Determine the (x, y) coordinate at the center of the cell enclosing the given text.  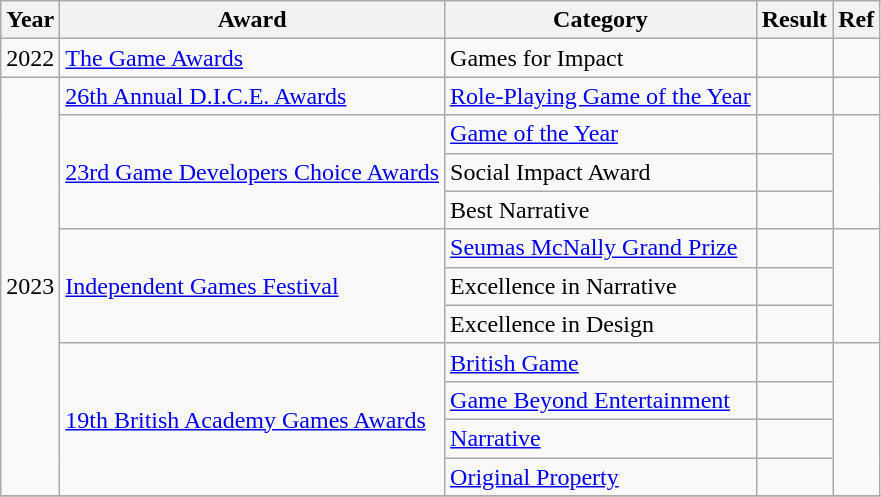
Original Property (601, 477)
23rd Game Developers Choice Awards (252, 172)
Result (794, 20)
Game of the Year (601, 134)
British Game (601, 362)
Games for Impact (601, 58)
Category (601, 20)
Narrative (601, 438)
Independent Games Festival (252, 286)
26th Annual D.I.C.E. Awards (252, 96)
Ref (856, 20)
2023 (30, 286)
Seumas McNally Grand Prize (601, 248)
19th British Academy Games Awards (252, 419)
2022 (30, 58)
Year (30, 20)
Role-Playing Game of the Year (601, 96)
Excellence in Narrative (601, 286)
The Game Awards (252, 58)
Game Beyond Entertainment (601, 400)
Best Narrative (601, 210)
Social Impact Award (601, 172)
Excellence in Design (601, 324)
Award (252, 20)
